Provide the [X, Y] coordinate of the cell's center where the given text is located.  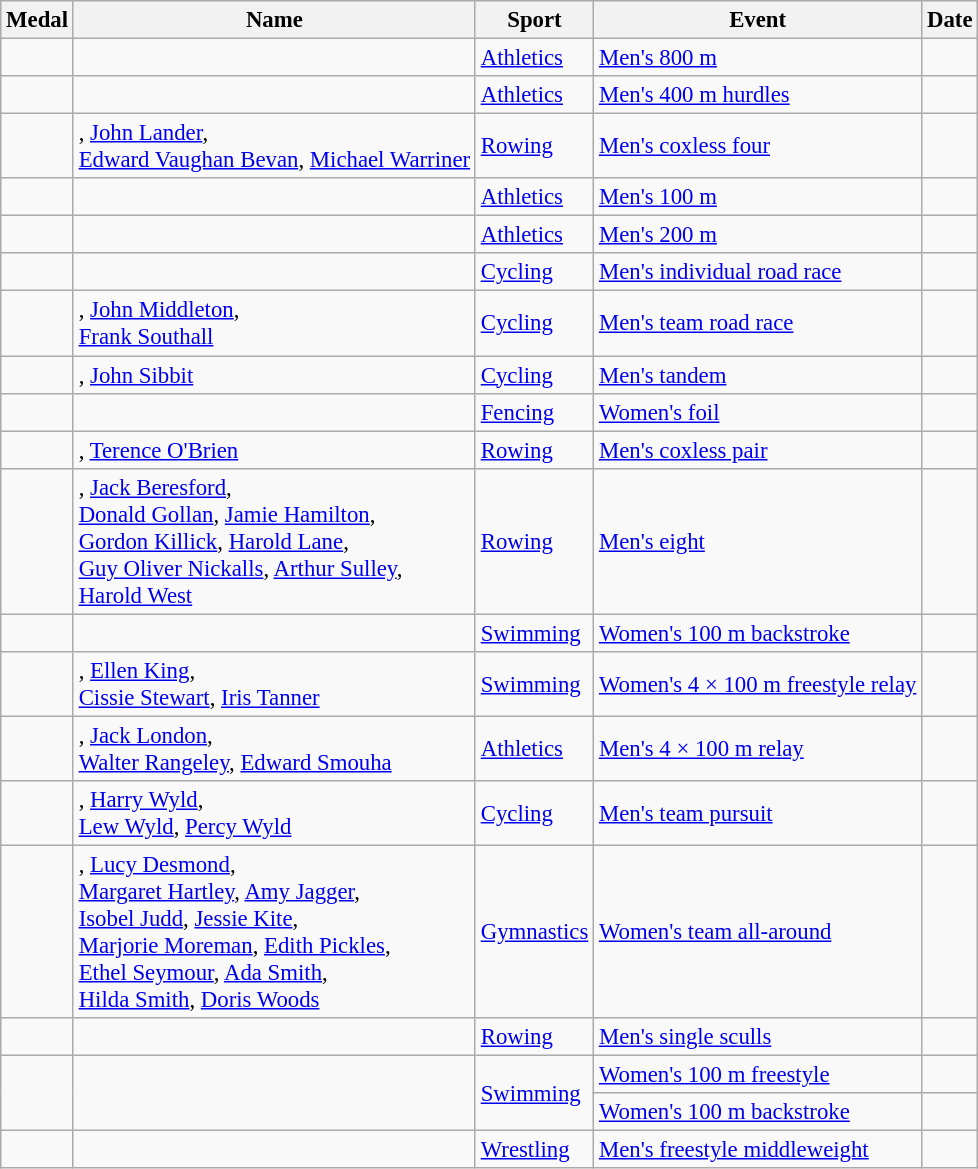
Women's foil [758, 412]
Name [274, 20]
Women's team all-around [758, 932]
Women's 100 m freestyle [758, 1075]
, John Sibbit [274, 375]
, Harry Wyld,Lew Wyld, Percy Wyld [274, 814]
Men's coxless four [758, 146]
, Ellen King,Cissie Stewart, Iris Tanner [274, 684]
Sport [534, 20]
, Terence O'Brien [274, 450]
, John Middleton,Frank Southall [274, 324]
Men's tandem [758, 375]
Men's 200 m [758, 235]
Men's coxless pair [758, 450]
, Jack London,Walter Rangeley, Edward Smouha [274, 748]
Event [758, 20]
Wrestling [534, 1150]
Men's individual road race [758, 273]
Medal [38, 20]
Men's team pursuit [758, 814]
Men's 4 × 100 m relay [758, 748]
Men's 100 m [758, 197]
Date [950, 20]
Fencing [534, 412]
Men's freestyle middleweight [758, 1150]
, John Lander,Edward Vaughan Bevan, Michael Warriner [274, 146]
Gymnastics [534, 932]
Women's 4 × 100 m freestyle relay [758, 684]
Men's team road race [758, 324]
, Jack Beresford,Donald Gollan, Jamie Hamilton,Gordon Killick, Harold Lane,Guy Oliver Nickalls, Arthur Sulley,Harold West [274, 541]
Men's 400 m hurdles [758, 95]
Men's eight [758, 541]
Men's 800 m [758, 58]
Men's single sculls [758, 1037]
